Output the [X, Y] coordinate of the center of the cell containing the given text.  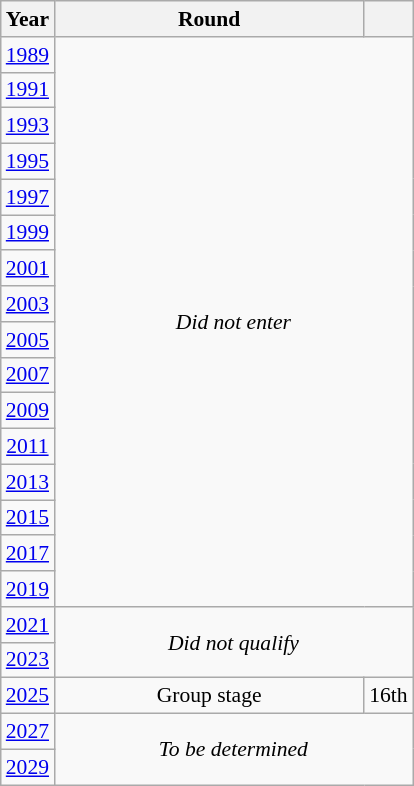
1997 [28, 197]
To be determined [234, 750]
2001 [28, 269]
1995 [28, 162]
1991 [28, 90]
Group stage [209, 696]
2007 [28, 375]
2009 [28, 411]
Did not qualify [234, 642]
Round [209, 19]
2027 [28, 732]
2011 [28, 447]
2015 [28, 518]
2005 [28, 340]
1993 [28, 126]
2023 [28, 660]
16th [388, 696]
2013 [28, 482]
2029 [28, 767]
1989 [28, 55]
2021 [28, 625]
2017 [28, 554]
Year [28, 19]
2003 [28, 304]
2025 [28, 696]
Did not enter [234, 322]
1999 [28, 233]
2019 [28, 589]
